Locate the cell with the specified text and output its [x, y] center coordinate. 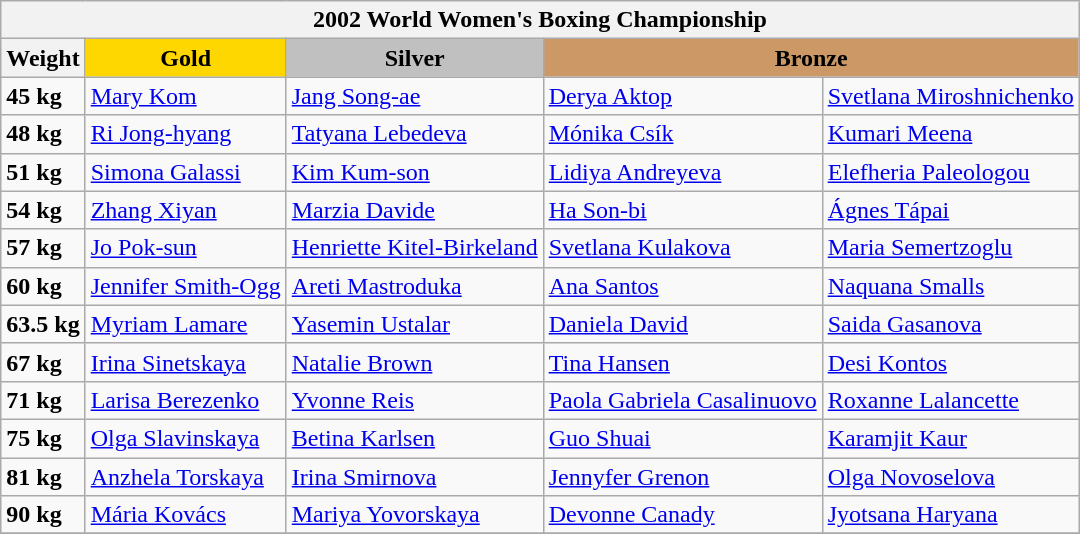
Jang Song-ae [414, 96]
Anzhela Torskaya [186, 477]
Olga Slavinskaya [186, 438]
45 kg [43, 96]
Ana Santos [682, 286]
Svetlana Kulakova [682, 248]
Bronze [811, 58]
Natalie Brown [414, 362]
Desi Kontos [950, 362]
Maria Semertzoglu [950, 248]
Olga Novoselova [950, 477]
54 kg [43, 210]
Zhang Xiyan [186, 210]
Marzia Davide [414, 210]
Tatyana Lebedeva [414, 134]
Mária Kovács [186, 515]
Yasemin Ustalar [414, 324]
Weight [43, 58]
71 kg [43, 400]
Elefheria Paleologou [950, 172]
Jennifer Smith-Ogg [186, 286]
Mónika Csík [682, 134]
48 kg [43, 134]
Saida Gasanova [950, 324]
Devonne Canady [682, 515]
63.5 kg [43, 324]
Kumari Meena [950, 134]
51 kg [43, 172]
Paola Gabriela Casalinuovo [682, 400]
Kim Kum-son [414, 172]
Jo Pok-sun [186, 248]
Irina Sinetskaya [186, 362]
Roxanne Lalancette [950, 400]
Guo Shuai [682, 438]
Ha Son-bi [682, 210]
Mariya Yovorskaya [414, 515]
75 kg [43, 438]
60 kg [43, 286]
Ágnes Tápai [950, 210]
Svetlana Miroshnichenko [950, 96]
Lidiya Andreyeva [682, 172]
Jyotsana Haryana [950, 515]
Betina Karlsen [414, 438]
Myriam Lamare [186, 324]
Irina Smirnova [414, 477]
Silver [414, 58]
90 kg [43, 515]
Mary Kom [186, 96]
57 kg [43, 248]
Karamjit Kaur [950, 438]
Ri Jong-hyang [186, 134]
Gold [186, 58]
67 kg [43, 362]
Jennyfer Grenon [682, 477]
Tina Hansen [682, 362]
Areti Mastroduka [414, 286]
Henriette Kitel-Birkeland [414, 248]
Simona Galassi [186, 172]
81 kg [43, 477]
Derya Aktop [682, 96]
Naquana Smalls [950, 286]
2002 World Women's Boxing Championship [540, 20]
Larisa Berezenko [186, 400]
Daniela David [682, 324]
Yvonne Reis [414, 400]
